Search for the cell housing the specified text and yield its [x, y] center coordinate. 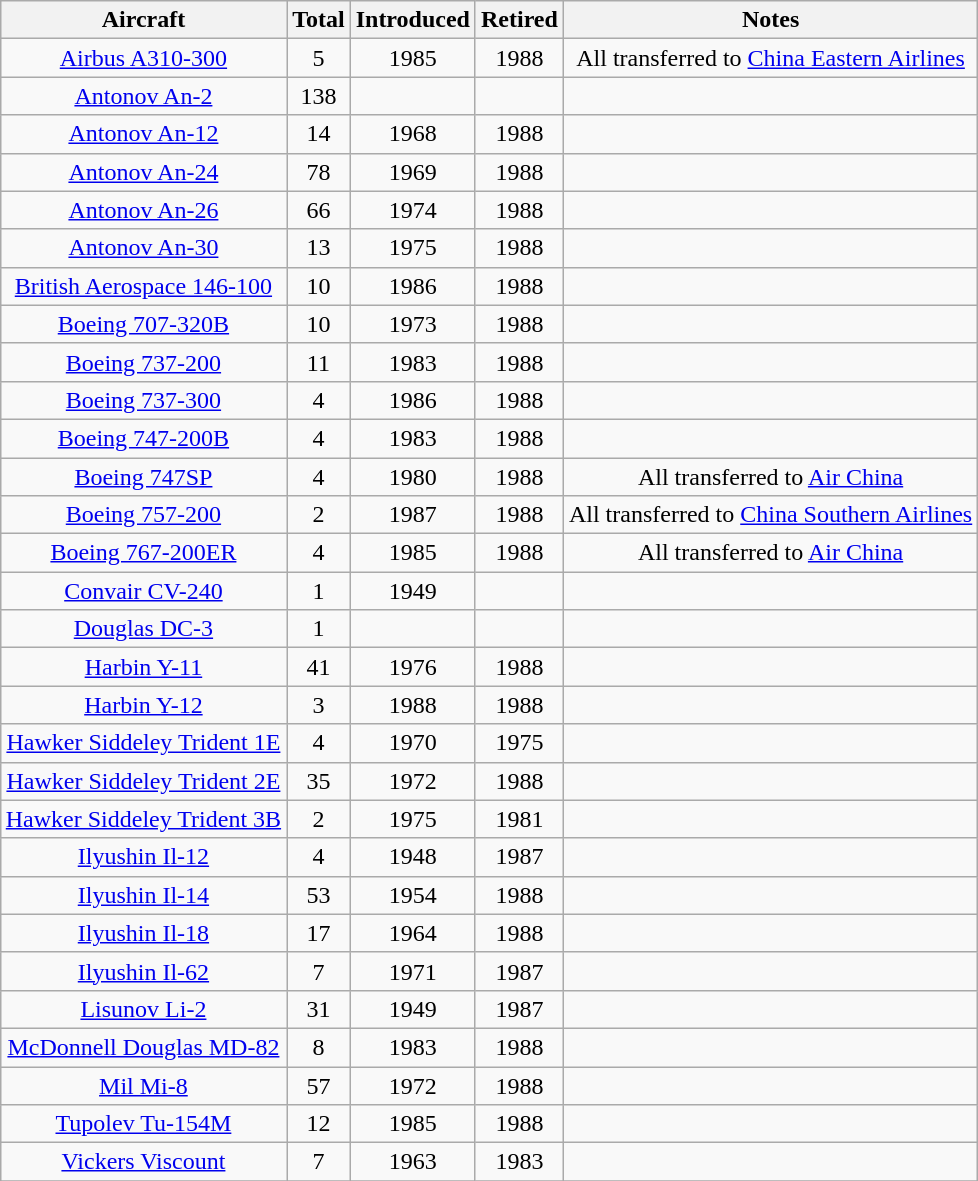
All transferred to China Southern Airlines [770, 515]
1973 [412, 324]
53 [319, 895]
Retired [519, 20]
Airbus A310-300 [143, 58]
78 [319, 172]
All transferred to China Eastern Airlines [770, 58]
1974 [412, 210]
12 [319, 1124]
35 [319, 781]
5 [319, 58]
138 [319, 96]
1969 [412, 172]
Boeing 747SP [143, 477]
Tupolev Tu-154M [143, 1124]
1976 [412, 667]
Antonov An-26 [143, 210]
Hawker Siddeley Trident 3B [143, 819]
Aircraft [143, 20]
1971 [412, 971]
Introduced [412, 20]
Mil Mi-8 [143, 1085]
1970 [412, 743]
McDonnell Douglas MD-82 [143, 1047]
Antonov An-12 [143, 134]
Convair CV-240 [143, 591]
Vickers Viscount [143, 1162]
Boeing 737-200 [143, 362]
1980 [412, 477]
Antonov An-2 [143, 96]
Boeing 767-200ER [143, 553]
Antonov An-24 [143, 172]
57 [319, 1085]
1963 [412, 1162]
Ilyushin Il-14 [143, 895]
Harbin Y-12 [143, 705]
Boeing 707-320B [143, 324]
Douglas DC-3 [143, 629]
1968 [412, 134]
Antonov An-30 [143, 248]
41 [319, 667]
1954 [412, 895]
Notes [770, 20]
Ilyushin Il-62 [143, 971]
8 [319, 1047]
17 [319, 933]
14 [319, 134]
1981 [519, 819]
Ilyushin Il-12 [143, 857]
Total [319, 20]
11 [319, 362]
Boeing 737-300 [143, 400]
Hawker Siddeley Trident 1E [143, 743]
Hawker Siddeley Trident 2E [143, 781]
Harbin Y-11 [143, 667]
Boeing 747-200B [143, 438]
British Aerospace 146-100 [143, 286]
3 [319, 705]
66 [319, 210]
Lisunov Li-2 [143, 1009]
31 [319, 1009]
Boeing 757-200 [143, 515]
1964 [412, 933]
Ilyushin Il-18 [143, 933]
13 [319, 248]
1948 [412, 857]
